For the text-containing cell, return its midpoint in [x, y] coordinate format. 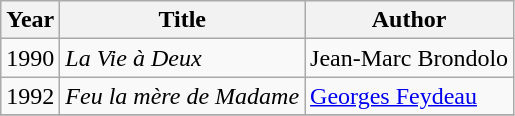
Title [182, 20]
Year [30, 20]
Feu la mère de Madame [182, 96]
1990 [30, 58]
Author [410, 20]
1992 [30, 96]
La Vie à Deux [182, 58]
Jean-Marc Brondolo [410, 58]
Georges Feydeau [410, 96]
